For the text-containing cell, return its midpoint in [X, Y] coordinate format. 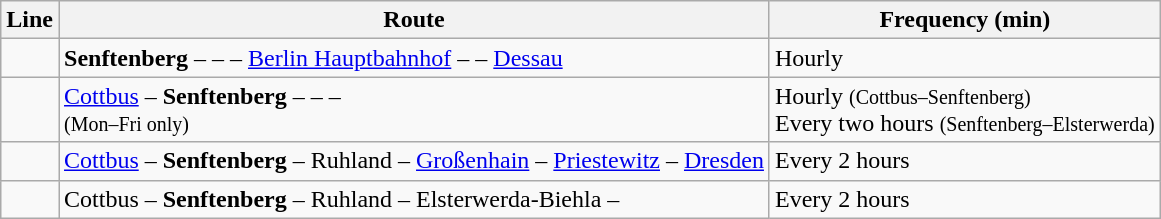
Hourly (Cottbus–Senftenberg)Every two hours (Senftenberg–Elsterwerda) [964, 110]
Cottbus – Senftenberg – – – (Mon–Fri only) [414, 110]
Senftenberg – – – Berlin Hauptbahnhof – – Dessau [414, 58]
Cottbus – Senftenberg – Ruhland – Großenhain – Priestewitz – Dresden [414, 161]
Hourly [964, 58]
Cottbus – Senftenberg – Ruhland – Elsterwerda-Biehla – [414, 199]
Line [30, 20]
Frequency (min) [964, 20]
Route [414, 20]
